Determine the (X, Y) coordinate at the center of the cell enclosing the given text.  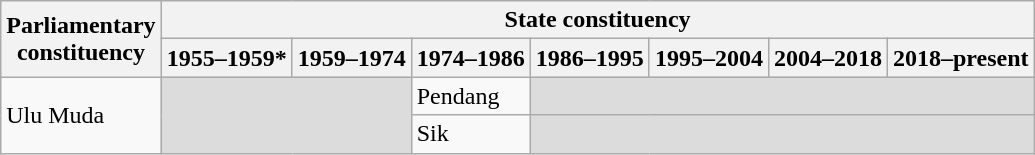
1995–2004 (708, 58)
2004–2018 (828, 58)
1955–1959* (226, 58)
1959–1974 (352, 58)
2018–present (960, 58)
State constituency (598, 20)
Ulu Muda (81, 115)
Parliamentaryconstituency (81, 39)
Pendang (470, 96)
Sik (470, 134)
1986–1995 (590, 58)
1974–1986 (470, 58)
